Identify which cell holds the provided text, then report its [x, y] central coordinate. 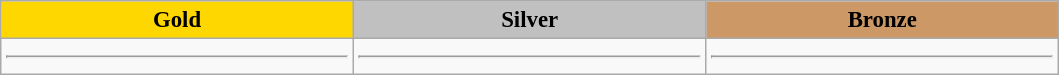
Silver [530, 20]
Gold [178, 20]
Bronze [882, 20]
